Return [X, Y] of the center of cell containing provided text 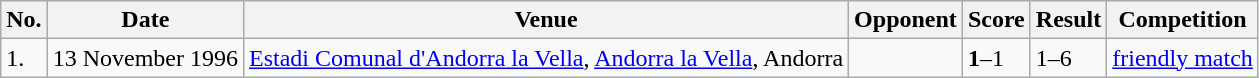
Score [996, 20]
1. [24, 58]
1–1 [996, 58]
Venue [546, 20]
1–6 [1068, 58]
friendly match [1183, 58]
13 November 1996 [145, 58]
Competition [1183, 20]
Estadi Comunal d'Andorra la Vella, Andorra la Vella, Andorra [546, 58]
No. [24, 20]
Result [1068, 20]
Date [145, 20]
Opponent [906, 20]
